Determine the (X, Y) coordinate at the center of the cell enclosing the given text.  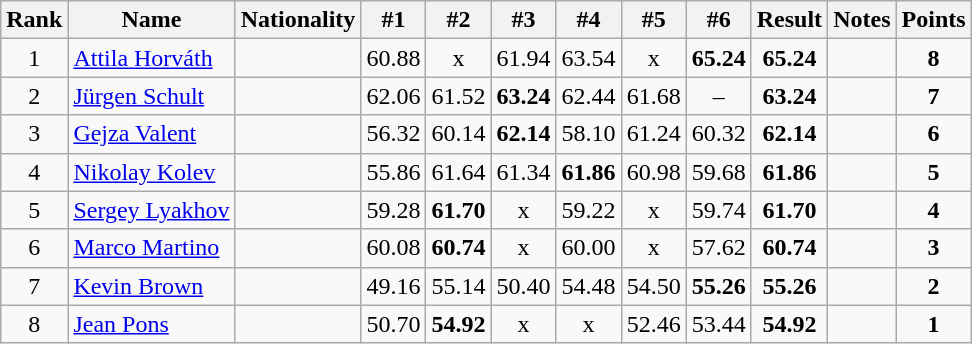
Jean Pons (152, 324)
59.28 (394, 210)
54.48 (588, 286)
61.24 (654, 134)
50.40 (524, 286)
61.52 (458, 96)
61.94 (524, 58)
60.88 (394, 58)
Result (789, 20)
61.34 (524, 172)
60.00 (588, 248)
61.64 (458, 172)
Rank (34, 20)
60.98 (654, 172)
50.70 (394, 324)
56.32 (394, 134)
59.68 (718, 172)
59.22 (588, 210)
Jürgen Schult (152, 96)
54.50 (654, 286)
#4 (588, 20)
63.54 (588, 58)
60.14 (458, 134)
Name (152, 20)
Kevin Brown (152, 286)
55.86 (394, 172)
Sergey Lyakhov (152, 210)
61.68 (654, 96)
62.44 (588, 96)
58.10 (588, 134)
52.46 (654, 324)
Notes (862, 20)
– (718, 96)
Attila Horváth (152, 58)
53.44 (718, 324)
60.08 (394, 248)
Marco Martino (152, 248)
55.14 (458, 286)
57.62 (718, 248)
Points (934, 20)
49.16 (394, 286)
Nationality (298, 20)
62.06 (394, 96)
Gejza Valent (152, 134)
Nikolay Kolev (152, 172)
#6 (718, 20)
59.74 (718, 210)
#3 (524, 20)
#2 (458, 20)
#1 (394, 20)
60.32 (718, 134)
#5 (654, 20)
